Identify which cell holds the provided text, then report its (X, Y) central coordinate. 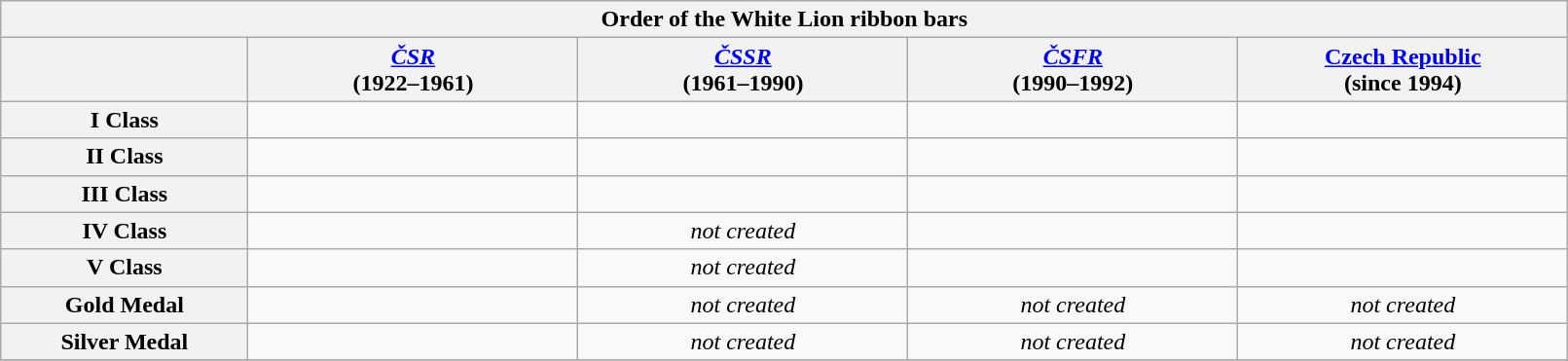
ČSSR(1961–1990) (744, 70)
Order of the White Lion ribbon bars (784, 19)
ČSR(1922–1961) (413, 70)
Czech Republic(since 1994) (1404, 70)
I Class (125, 120)
Silver Medal (125, 342)
IV Class (125, 231)
Gold Medal (125, 305)
V Class (125, 268)
III Class (125, 194)
II Class (125, 157)
ČSFR(1990–1992) (1073, 70)
